Return the [X, Y] coordinate for the center point of the cell that contains the specified text.  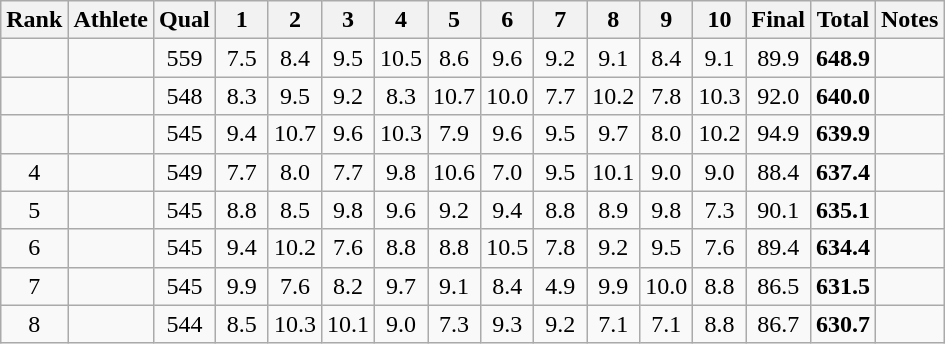
7.5 [242, 58]
630.7 [842, 324]
Final [778, 20]
9 [666, 20]
Notes [909, 20]
10.6 [454, 172]
8.9 [614, 210]
86.7 [778, 324]
Rank [34, 20]
Qual [185, 20]
88.4 [778, 172]
639.9 [842, 134]
2 [294, 20]
4.9 [560, 286]
94.9 [778, 134]
92.0 [778, 96]
3 [348, 20]
9.3 [508, 324]
1 [242, 20]
86.5 [778, 286]
549 [185, 172]
648.9 [842, 58]
10 [720, 20]
548 [185, 96]
640.0 [842, 96]
Total [842, 20]
544 [185, 324]
Athlete [111, 20]
7.0 [508, 172]
90.1 [778, 210]
7.9 [454, 134]
8.2 [348, 286]
634.4 [842, 248]
637.4 [842, 172]
559 [185, 58]
631.5 [842, 286]
89.4 [778, 248]
635.1 [842, 210]
89.9 [778, 58]
8.6 [454, 58]
